Locate the cell with the specified text and output its (x, y) center coordinate. 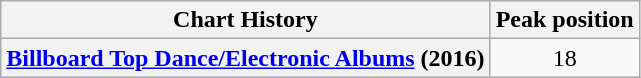
Peak position (564, 20)
Chart History (246, 20)
18 (564, 58)
Billboard Top Dance/Electronic Albums (2016) (246, 58)
